Output the (x, y) coordinate of the center of the cell containing the given text.  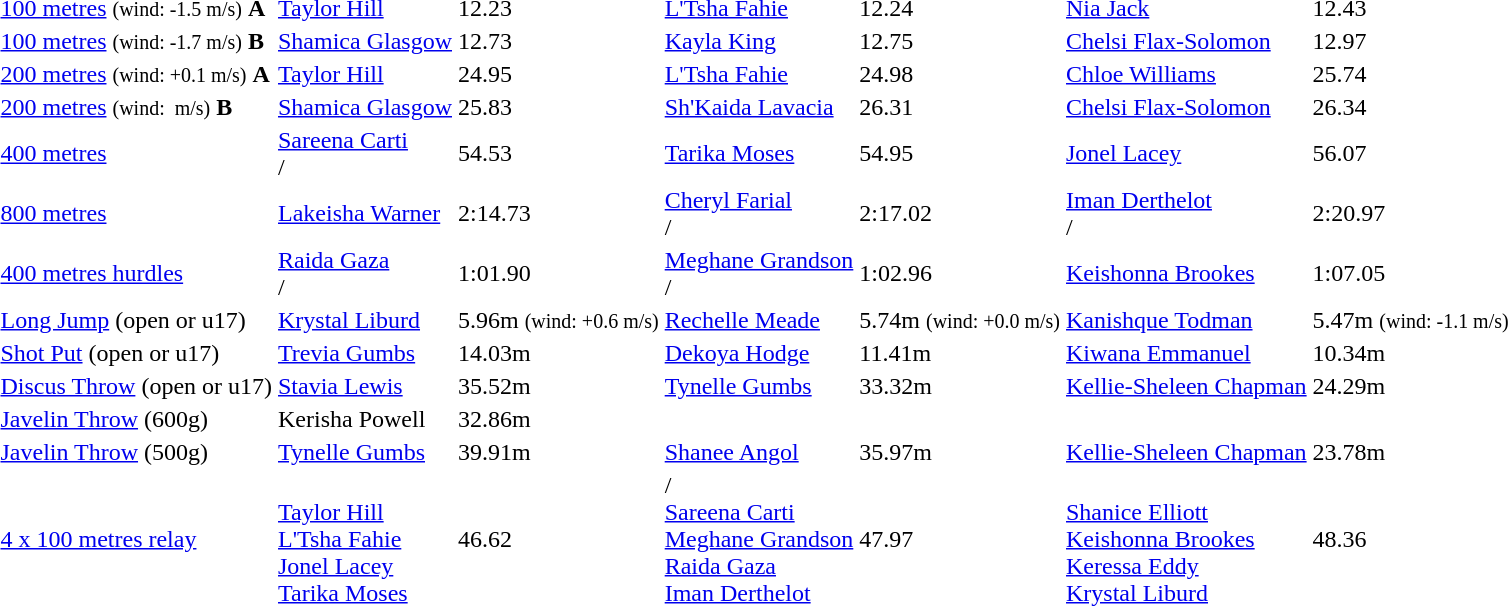
Trevia Gumbs (366, 353)
32.86m (558, 419)
1:01.90 (558, 274)
12.73 (558, 41)
Sareena Carti / (366, 154)
Iman Derthelot / (1187, 214)
11.41m (960, 353)
Cheryl Farial / (759, 214)
1:02.96 (960, 274)
Krystal Liburd (366, 320)
54.95 (960, 154)
12.75 (960, 41)
39.91m (558, 452)
2:17.02 (960, 214)
Rechelle Meade (759, 320)
Kerisha Powell (366, 419)
Kanishque Todman (1187, 320)
Chloe Williams (1187, 74)
2:14.73 (558, 214)
5.74m (wind: +0.0 m/s) (960, 320)
Dekoya Hodge (759, 353)
14.03m (558, 353)
5.96m (wind: +0.6 m/s) (558, 320)
Kayla King (759, 41)
35.97m (960, 452)
Keishonna Brookes (1187, 274)
24.95 (558, 74)
Kiwana Emmanuel (1187, 353)
Jonel Lacey (1187, 154)
Raida Gaza / (366, 274)
26.31 (960, 107)
Taylor Hill (366, 74)
24.98 (960, 74)
Tarika Moses (759, 154)
54.53 (558, 154)
Shanee Angol (759, 452)
Stavia Lewis (366, 386)
L'Tsha Fahie (759, 74)
Lakeisha Warner (366, 214)
Meghane Grandson / (759, 274)
25.83 (558, 107)
35.52m (558, 386)
Sh'Kaida Lavacia (759, 107)
33.32m (960, 386)
